Detect which cell encompasses the target text, then output its [X, Y] center coordinate. 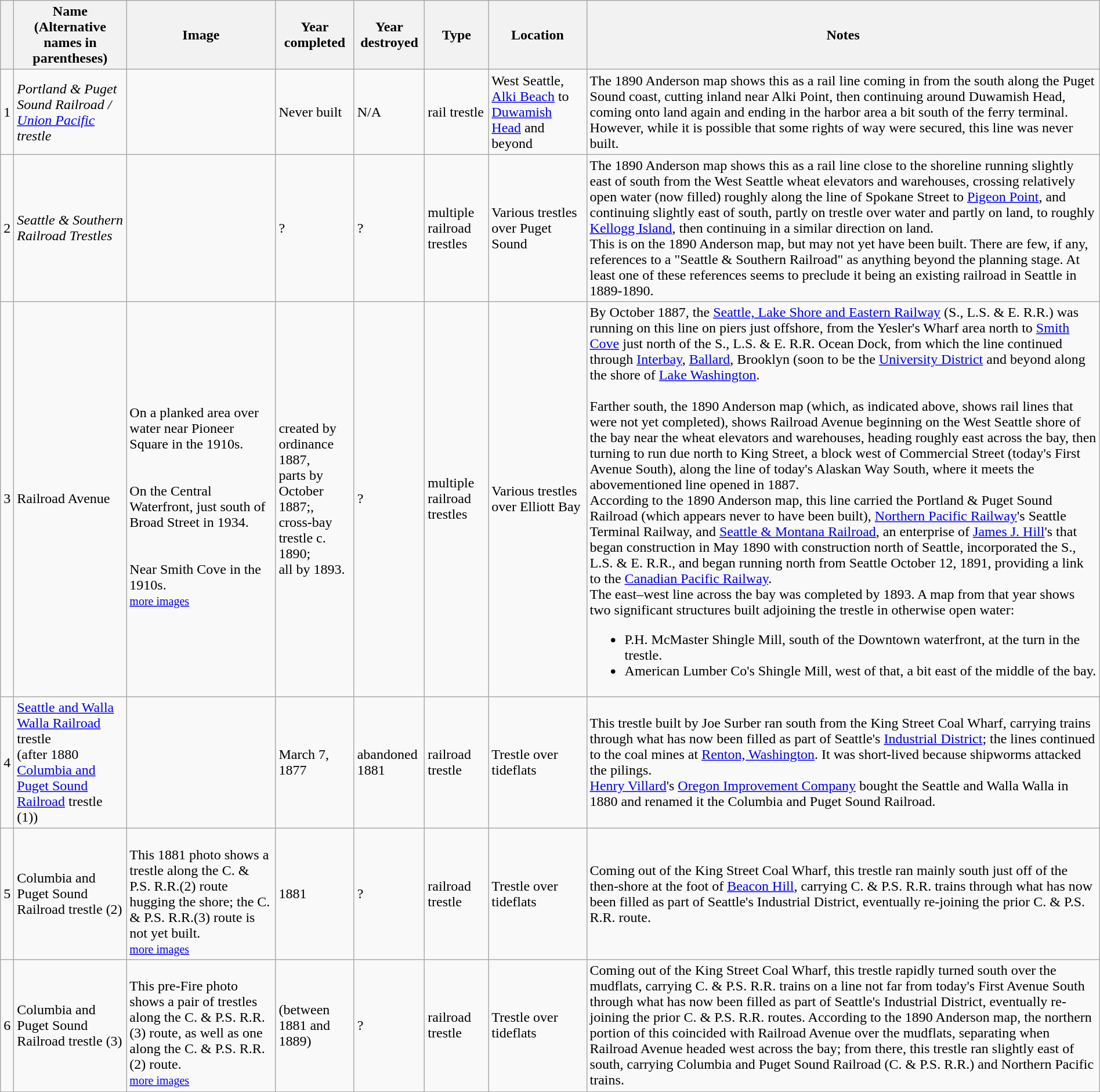
rail trestle [457, 112]
Columbia and Puget Sound Railroad trestle (2) [70, 894]
6 [7, 1026]
Seattle & Southern Railroad Trestles [70, 228]
Notes [843, 35]
abandoned 1881 [389, 762]
Year completed [314, 35]
Railroad Avenue [70, 499]
West Seattle, Alki Beach to Duwamish Head and beyond [537, 112]
March 7, 1877 [314, 762]
Location [537, 35]
Never built [314, 112]
(between 1881 and 1889) [314, 1026]
N/A [389, 112]
Portland & Puget Sound Railroad / Union Pacific trestle [70, 112]
Year destroyed [389, 35]
1 [7, 112]
Seattle and Walla Walla Railroad trestle(after 1880 Columbia and Puget Sound Railroad trestle (1)) [70, 762]
Various trestles over Puget Sound [537, 228]
Type [457, 35]
5 [7, 894]
2 [7, 228]
4 [7, 762]
1881 [314, 894]
3 [7, 499]
Columbia and Puget Sound Railroad trestle (3) [70, 1026]
created by ordinance 1887,parts by October 1887;,cross-bay trestle c. 1890;all by 1893. [314, 499]
Image [201, 35]
Various trestles over Elliott Bay [537, 499]
This pre-Fire photo shows a pair of trestles along the C. & P.S. R.R.(3) route, as well as one along the C. & P.S. R.R.(2) route.more images [201, 1026]
This 1881 photo shows a trestle along the C. & P.S. R.R.(2) route hugging the shore; the C. & P.S. R.R.(3) route is not yet built.more images [201, 894]
Name(Alternative names in parentheses) [70, 35]
